Extract the [X, Y] coordinate from the center of the cell holding the provided text.  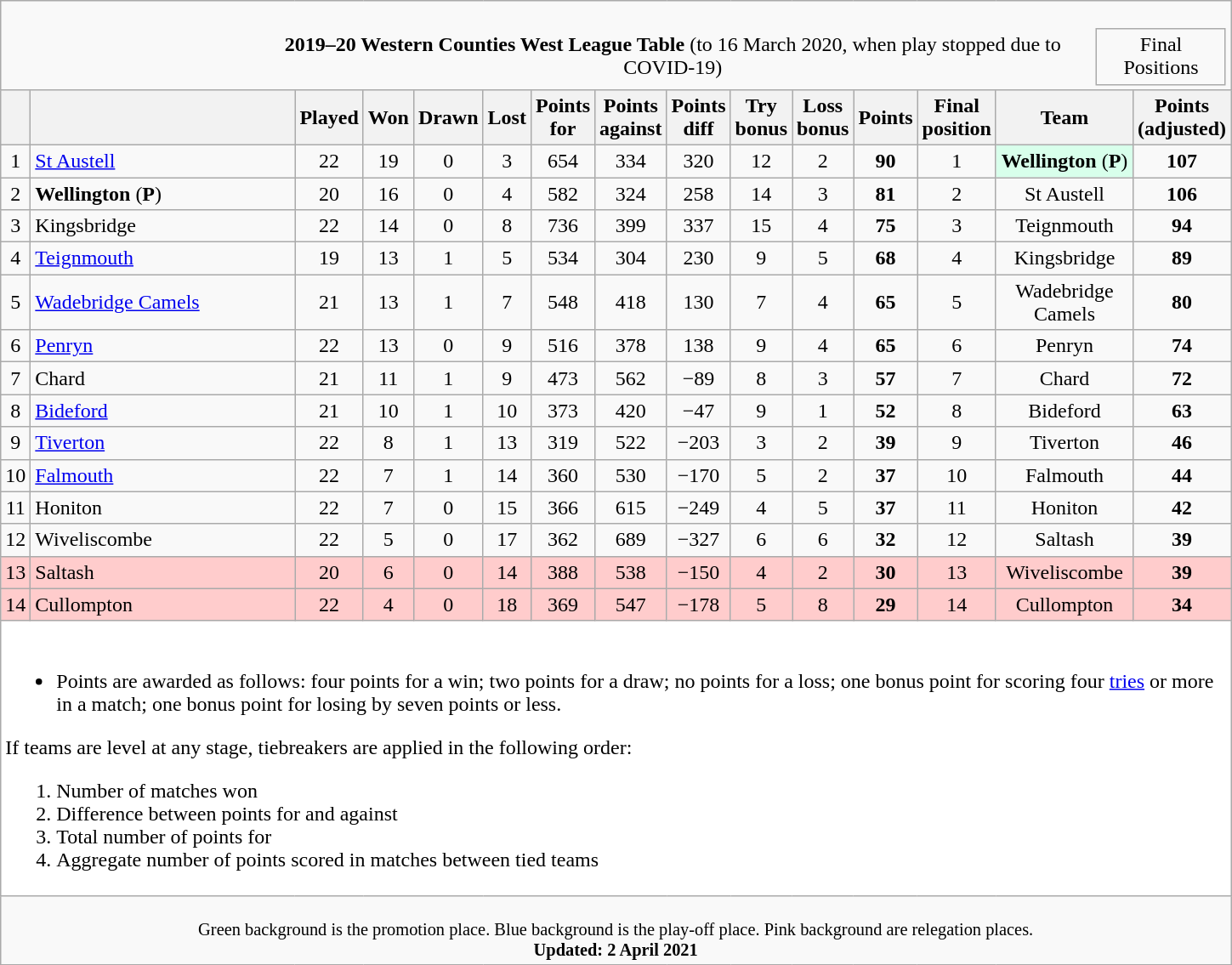
89 [1182, 258]
34 [1182, 605]
324 [631, 193]
304 [631, 258]
258 [699, 193]
−47 [699, 411]
418 [631, 303]
548 [563, 303]
−327 [699, 540]
106 [1182, 193]
547 [631, 605]
534 [563, 258]
736 [563, 226]
654 [563, 161]
530 [631, 475]
Lost [507, 117]
Drawn [448, 117]
366 [563, 508]
Points diff [699, 117]
−178 [699, 605]
−203 [699, 443]
57 [886, 378]
Green background is the promotion place. Blue background is the play-off place. Pink background are relegation places. Updated: 2 April 2021 [616, 930]
74 [1182, 346]
320 [699, 161]
107 [1182, 161]
−150 [699, 572]
52 [886, 411]
369 [563, 605]
420 [631, 411]
Won [388, 117]
Points for [563, 117]
538 [631, 572]
68 [886, 258]
−89 [699, 378]
29 [886, 605]
473 [563, 378]
17 [507, 540]
582 [563, 193]
562 [631, 378]
Loss bonus [823, 117]
689 [631, 540]
16 [388, 193]
44 [1182, 475]
334 [631, 161]
94 [1182, 226]
Points [886, 117]
362 [563, 540]
319 [563, 443]
399 [631, 226]
−170 [699, 475]
Played [329, 117]
2019–20 Western Counties West League Table (to 16 March 2020, when play stopped due to COVID-19) Final Positions [616, 46]
Try bonus [761, 117]
360 [563, 475]
Final Positions [1161, 56]
32 [886, 540]
18 [507, 605]
522 [631, 443]
90 [886, 161]
378 [631, 346]
373 [563, 411]
42 [1182, 508]
516 [563, 346]
72 [1182, 378]
230 [699, 258]
615 [631, 508]
75 [886, 226]
81 [886, 193]
Points(adjusted) [1182, 117]
63 [1182, 411]
Points against [631, 117]
130 [699, 303]
Team [1065, 117]
30 [886, 572]
−249 [699, 508]
80 [1182, 303]
Final position [957, 117]
388 [563, 572]
2019–20 Western Counties West League Table (to 16 March 2020, when play stopped due to COVID-19) [673, 56]
337 [699, 226]
138 [699, 346]
46 [1182, 443]
